Provide the (x, y) coordinate of the cell's center where the given text is located.  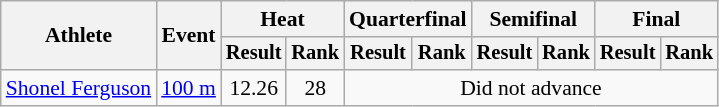
Athlete (78, 36)
12.26 (254, 88)
Final (656, 19)
28 (315, 88)
Semifinal (534, 19)
Shonel Ferguson (78, 88)
Event (188, 36)
Heat (282, 19)
Quarterfinal (408, 19)
Did not advance (531, 88)
100 m (188, 88)
